Return [x, y] of the center of cell containing provided text 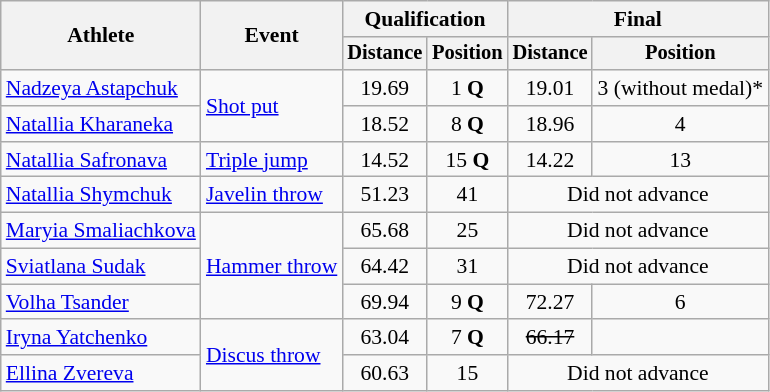
Hammer throw [272, 266]
Volha Tsander [101, 302]
13 [680, 160]
51.23 [384, 195]
7 Q [467, 338]
Natallia Kharaneka [101, 124]
19.69 [384, 88]
Discus throw [272, 356]
69.94 [384, 302]
25 [467, 231]
Triple jump [272, 160]
Maryia Smaliachkova [101, 231]
4 [680, 124]
1 Q [467, 88]
41 [467, 195]
6 [680, 302]
Javelin throw [272, 195]
Qualification [424, 19]
60.63 [384, 373]
18.96 [550, 124]
14.22 [550, 160]
31 [467, 267]
Iryna Yatchenko [101, 338]
8 Q [467, 124]
Event [272, 36]
65.68 [384, 231]
64.42 [384, 267]
Ellina Zvereva [101, 373]
Shot put [272, 106]
14.52 [384, 160]
72.27 [550, 302]
15 Q [467, 160]
66.17 [550, 338]
Nadzeya Astapchuk [101, 88]
9 Q [467, 302]
Natallia Shymchuk [101, 195]
15 [467, 373]
Athlete [101, 36]
63.04 [384, 338]
Sviatlana Sudak [101, 267]
Final [638, 19]
18.52 [384, 124]
Natallia Safronava [101, 160]
3 (without medal)* [680, 88]
19.01 [550, 88]
